For the text-containing cell, return its midpoint in (X, Y) coordinate format. 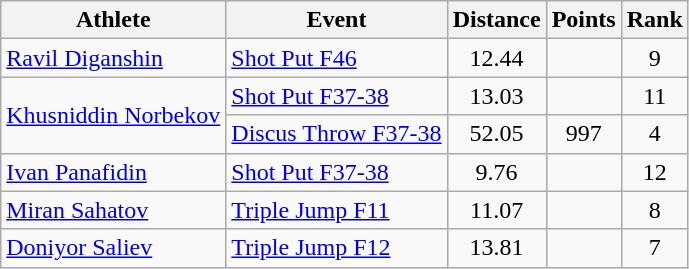
12.44 (496, 58)
11 (654, 96)
Khusniddin Norbekov (114, 115)
Triple Jump F11 (336, 210)
Athlete (114, 20)
997 (584, 134)
9 (654, 58)
Rank (654, 20)
13.81 (496, 248)
Shot Put F46 (336, 58)
Doniyor Saliev (114, 248)
Triple Jump F12 (336, 248)
Event (336, 20)
Ivan Panafidin (114, 172)
52.05 (496, 134)
11.07 (496, 210)
4 (654, 134)
Miran Sahatov (114, 210)
9.76 (496, 172)
Points (584, 20)
7 (654, 248)
Discus Throw F37-38 (336, 134)
Distance (496, 20)
12 (654, 172)
Ravil Diganshin (114, 58)
13.03 (496, 96)
8 (654, 210)
